Find where the given text appears and provide that cell's center as (X, Y) coordinate. 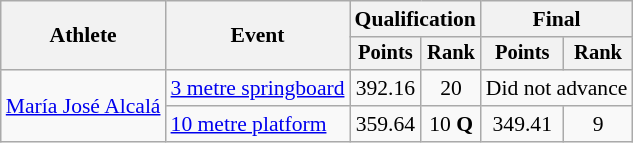
Did not advance (557, 88)
392.16 (386, 88)
349.41 (522, 124)
3 metre springboard (258, 88)
20 (451, 88)
María José Alcalá (84, 106)
10 metre platform (258, 124)
Final (557, 19)
359.64 (386, 124)
Qualification (416, 19)
Athlete (84, 36)
9 (598, 124)
Event (258, 36)
10 Q (451, 124)
